Locate the cell with the specified text and output its [X, Y] center coordinate. 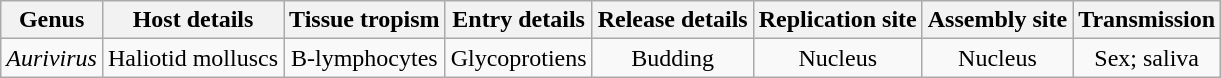
B-lymphocytes [365, 58]
Haliotid molluscs [192, 58]
Glycoprotiens [518, 58]
Budding [672, 58]
Release details [672, 20]
Tissue tropism [365, 20]
Assembly site [997, 20]
Genus [52, 20]
Sex; saliva [1147, 58]
Entry details [518, 20]
Aurivirus [52, 58]
Host details [192, 20]
Replication site [838, 20]
Transmission [1147, 20]
